Search for the cell housing the specified text and yield its [X, Y] center coordinate. 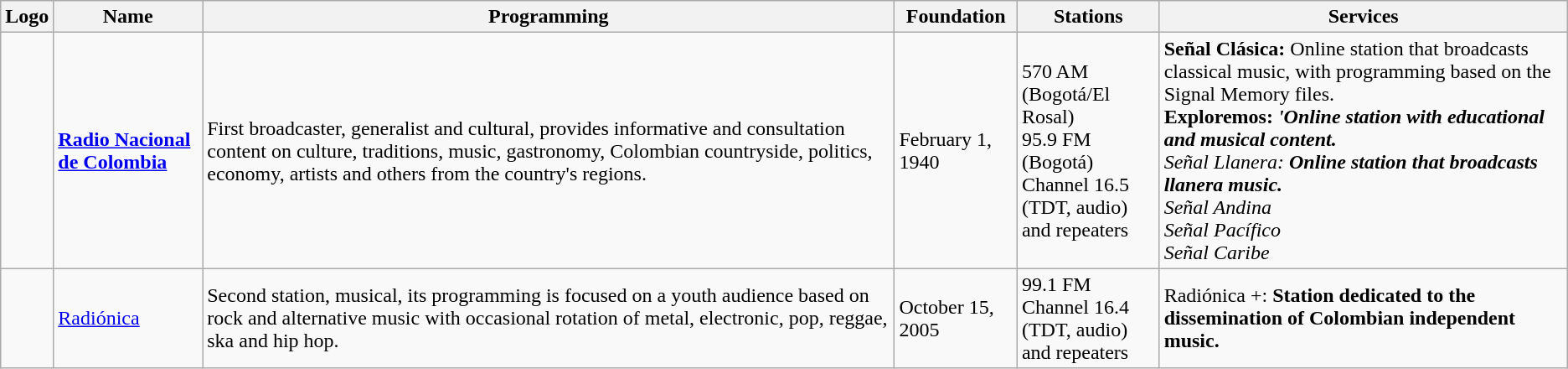
Services [1364, 17]
Programming [549, 17]
Stations [1088, 17]
570 AM (Bogotá/El Rosal)95.9 FM (Bogotá)Channel 16.5 (TDT, audio)and repeaters [1088, 151]
February 1, 1940 [957, 151]
Radiónica +: Station dedicated to the dissemination of Colombian independent music. [1364, 319]
Logo [27, 17]
Radio Nacional de Colombia [128, 151]
October 15, 2005 [957, 319]
99.1 FM Channel 16.4 (TDT, audio)and repeaters [1088, 319]
Foundation [957, 17]
Radiónica [128, 319]
Name [128, 17]
